Extract the [X, Y] coordinate from the center of the cell holding the provided text.  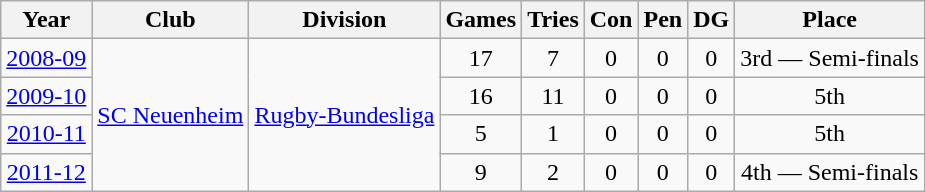
DG [712, 20]
9 [481, 172]
2009-10 [46, 96]
Tries [554, 20]
7 [554, 58]
17 [481, 58]
Rugby-Bundesliga [344, 115]
3rd — Semi-finals [830, 58]
11 [554, 96]
SC Neuenheim [170, 115]
2008-09 [46, 58]
2 [554, 172]
1 [554, 134]
5 [481, 134]
Games [481, 20]
2011-12 [46, 172]
Place [830, 20]
16 [481, 96]
4th — Semi-finals [830, 172]
Club [170, 20]
Year [46, 20]
2010-11 [46, 134]
Division [344, 20]
Con [611, 20]
Pen [663, 20]
